Pinpoint the cell where the given text exists, returning its [X, Y] midpoint coordinate. 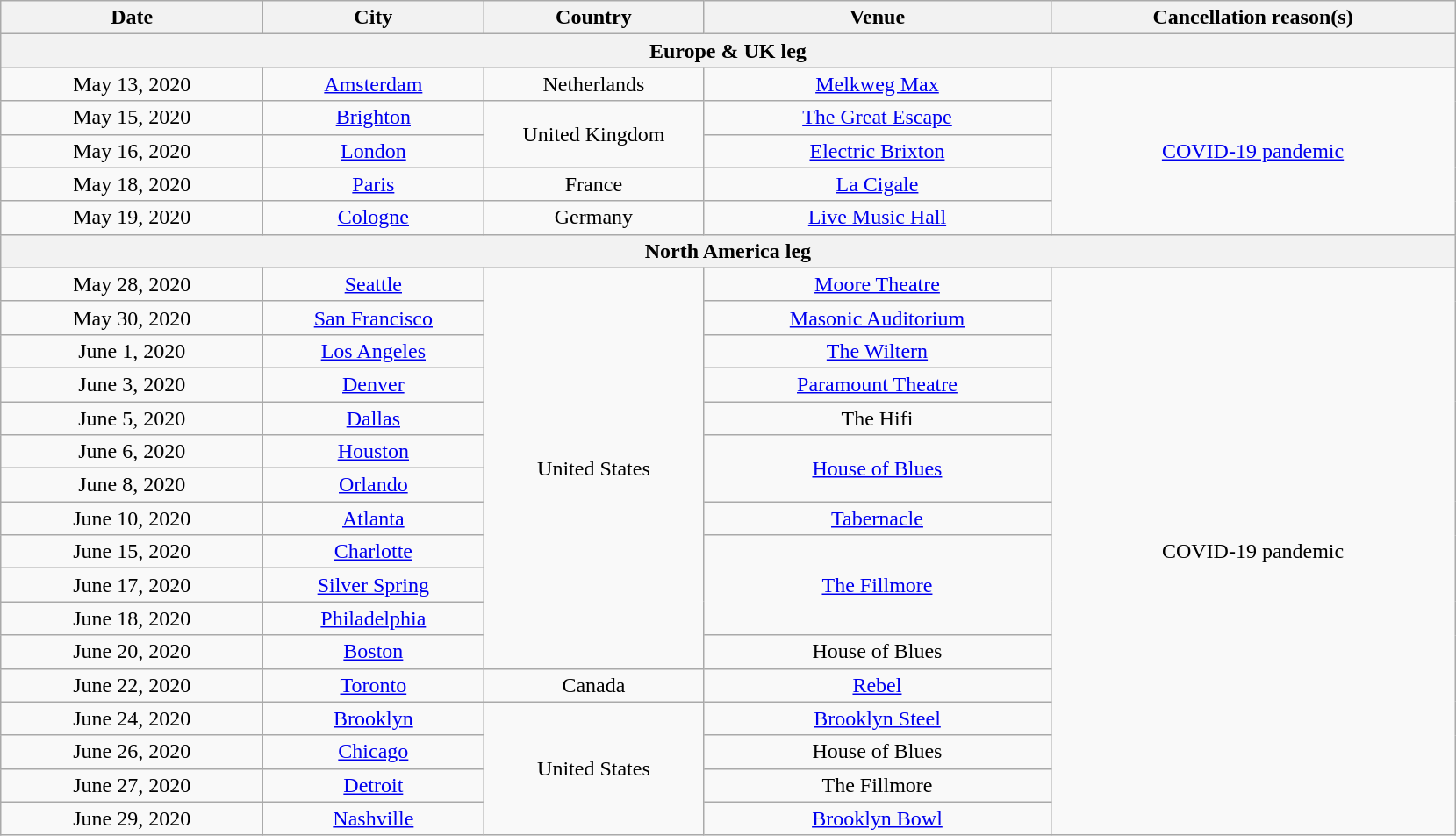
London [374, 151]
Amsterdam [374, 84]
June 24, 2020 [132, 718]
Paramount Theatre [878, 384]
May 19, 2020 [132, 218]
June 8, 2020 [132, 485]
Toronto [374, 685]
June 27, 2020 [132, 785]
May 28, 2020 [132, 284]
The Wiltern [878, 351]
Rebel [878, 685]
Dallas [374, 418]
France [593, 184]
Tabernacle [878, 518]
May 30, 2020 [132, 318]
City [374, 18]
Silver Spring [374, 585]
Nashville [374, 818]
Live Music Hall [878, 218]
Orlando [374, 485]
North America leg [728, 251]
Brighton [374, 118]
La Cigale [878, 184]
Venue [878, 18]
June 17, 2020 [132, 585]
June 22, 2020 [132, 685]
Detroit [374, 785]
June 26, 2020 [132, 752]
The Hifi [878, 418]
June 5, 2020 [132, 418]
Cancellation reason(s) [1253, 18]
Germany [593, 218]
June 3, 2020 [132, 384]
Melkweg Max [878, 84]
Europe & UK leg [728, 51]
May 16, 2020 [132, 151]
June 18, 2020 [132, 618]
Country [593, 18]
Charlotte [374, 552]
Atlanta [374, 518]
Canada [593, 685]
Masonic Auditorium [878, 318]
San Francisco [374, 318]
Electric Brixton [878, 151]
Netherlands [593, 84]
Chicago [374, 752]
June 10, 2020 [132, 518]
Brooklyn [374, 718]
May 18, 2020 [132, 184]
Boston [374, 652]
Paris [374, 184]
May 13, 2020 [132, 84]
June 6, 2020 [132, 452]
Date [132, 18]
Moore Theatre [878, 284]
United Kingdom [593, 134]
Brooklyn Bowl [878, 818]
Denver [374, 384]
Seattle [374, 284]
Houston [374, 452]
Brooklyn Steel [878, 718]
June 29, 2020 [132, 818]
June 1, 2020 [132, 351]
May 15, 2020 [132, 118]
The Great Escape [878, 118]
Los Angeles [374, 351]
June 20, 2020 [132, 652]
June 15, 2020 [132, 552]
Cologne [374, 218]
Philadelphia [374, 618]
